Find where the given text appears and provide that cell's center as [X, Y] coordinate. 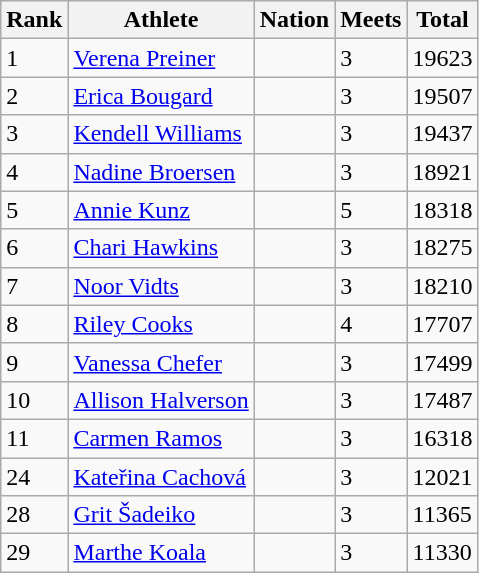
11330 [442, 553]
Verena Preiner [161, 58]
16318 [442, 438]
17487 [442, 400]
Kateřina Cachová [161, 477]
11365 [442, 515]
18921 [442, 172]
18275 [442, 248]
18210 [442, 286]
Allison Halverson [161, 400]
Kendell Williams [161, 134]
11 [34, 438]
18318 [442, 210]
9 [34, 362]
17499 [442, 362]
Nadine Broersen [161, 172]
29 [34, 553]
Marthe Koala [161, 553]
6 [34, 248]
Total [442, 20]
Nation [294, 20]
Erica Bougard [161, 96]
10 [34, 400]
17707 [442, 324]
Vanessa Chefer [161, 362]
Noor Vidts [161, 286]
Carmen Ramos [161, 438]
19437 [442, 134]
12021 [442, 477]
8 [34, 324]
Meets [371, 20]
Chari Hawkins [161, 248]
24 [34, 477]
Rank [34, 20]
19507 [442, 96]
Grit Šadeiko [161, 515]
19623 [442, 58]
Athlete [161, 20]
2 [34, 96]
Riley Cooks [161, 324]
7 [34, 286]
28 [34, 515]
Annie Kunz [161, 210]
1 [34, 58]
